Determine the (x, y) coordinate at the center of the cell enclosing the given text.  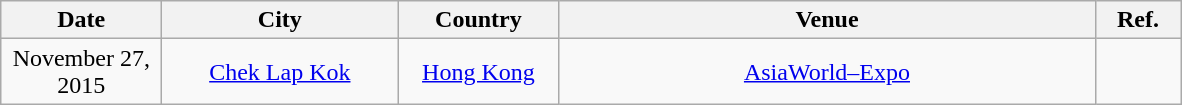
City (280, 20)
November 27, 2015 (82, 72)
AsiaWorld–Expo (827, 72)
Hong Kong (478, 72)
Country (478, 20)
Chek Lap Kok (280, 72)
Date (82, 20)
Ref. (1138, 20)
Venue (827, 20)
